Determine the (x, y) coordinate at the center of the cell enclosing the given text.  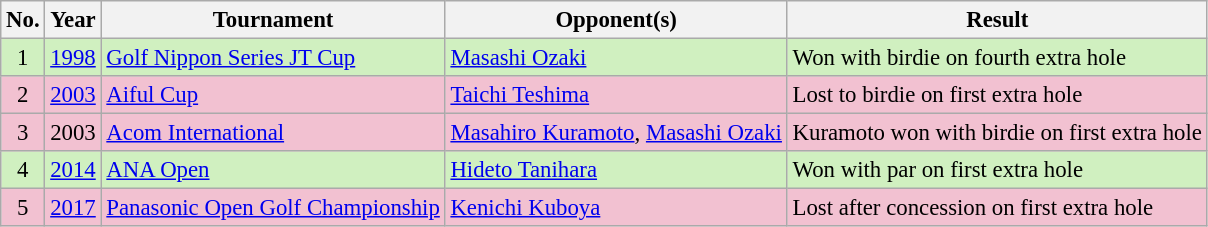
1998 (73, 58)
Hideto Tanihara (616, 170)
No. (23, 20)
2017 (73, 208)
Masashi Ozaki (616, 58)
Won with birdie on fourth extra hole (997, 58)
Panasonic Open Golf Championship (273, 208)
Masahiro Kuramoto, Masashi Ozaki (616, 133)
Kuramoto won with birdie on first extra hole (997, 133)
2014 (73, 170)
Acom International (273, 133)
Result (997, 20)
Year (73, 20)
Taichi Teshima (616, 95)
Won with par on first extra hole (997, 170)
5 (23, 208)
4 (23, 170)
Golf Nippon Series JT Cup (273, 58)
Lost to birdie on first extra hole (997, 95)
ANA Open (273, 170)
2 (23, 95)
3 (23, 133)
Aiful Cup (273, 95)
Opponent(s) (616, 20)
Kenichi Kuboya (616, 208)
Tournament (273, 20)
Lost after concession on first extra hole (997, 208)
1 (23, 58)
